From the cell containing the given text, extract its center point as (X, Y) coordinate. 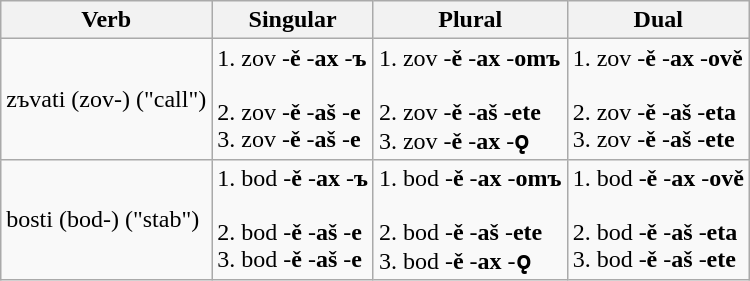
Verb (106, 20)
1. zov -ě -ax -ъ2. zov -ě -aš -e 3. zov -ě -aš -e (293, 100)
Singular (293, 20)
zъvati (zov-) ("call") (106, 100)
1. bod -ě -ax -ъ2. bod -ě -aš -e 3. bod -ě -aš -e (293, 220)
Dual (658, 20)
1. zov -ě -ax -omъ2. zov -ě -aš -ete 3. zov -ě -ax -ǫ (470, 100)
Plural (470, 20)
bosti (bod-) ("stab") (106, 220)
1. bod -ě -ax -omъ2. bod -ě -aš -ete 3. bod -ě -ax -ǫ (470, 220)
1. bod -ě -ax -ově2. bod -ě -aš -eta 3. bod -ě -aš -ete (658, 220)
1. zov -ě -ax -ově2. zov -ě -aš -eta 3. zov -ě -aš -ete (658, 100)
